From the cell containing the given text, extract its center point as [x, y] coordinate. 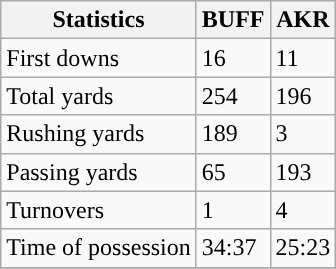
Rushing yards [99, 134]
34:37 [233, 248]
193 [303, 172]
11 [303, 58]
Time of possession [99, 248]
1 [233, 210]
65 [233, 172]
25:23 [303, 248]
3 [303, 134]
189 [233, 134]
254 [233, 96]
Statistics [99, 20]
Passing yards [99, 172]
196 [303, 96]
16 [233, 58]
First downs [99, 58]
4 [303, 210]
Turnovers [99, 210]
AKR [303, 20]
BUFF [233, 20]
Total yards [99, 96]
